Locate the cell with the specified text and output its [x, y] center coordinate. 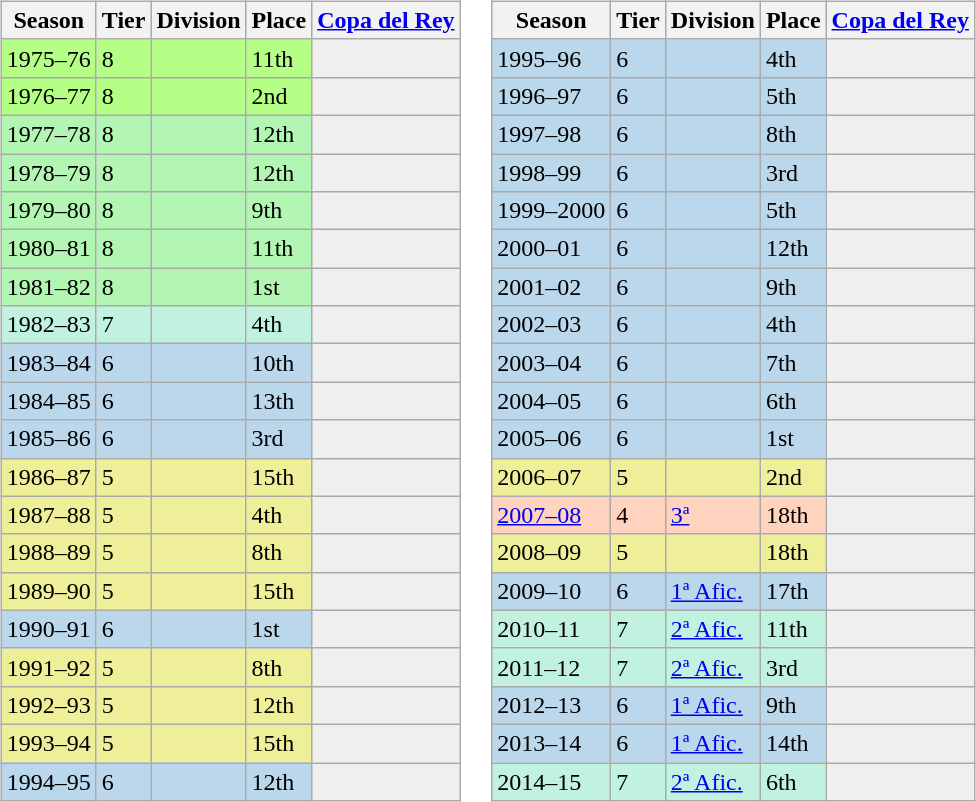
1983–84 [48, 363]
2014–15 [552, 781]
1992–93 [48, 705]
1976–77 [48, 96]
1981–82 [48, 287]
2007–08 [552, 515]
1977–78 [48, 134]
1984–85 [48, 401]
1998–99 [552, 173]
14th [793, 743]
3ª [712, 515]
17th [793, 591]
1994–95 [48, 781]
1986–87 [48, 477]
13th [279, 401]
1989–90 [48, 591]
1988–89 [48, 553]
1999–2000 [552, 211]
1990–91 [48, 629]
7th [793, 363]
2001–02 [552, 287]
1975–76 [48, 58]
2004–05 [552, 401]
1996–97 [552, 96]
2013–14 [552, 743]
1982–83 [48, 325]
1978–79 [48, 173]
2011–12 [552, 667]
2006–07 [552, 477]
1979–80 [48, 211]
1987–88 [48, 515]
2012–13 [552, 705]
4 [638, 515]
2003–04 [552, 363]
2010–11 [552, 629]
1985–86 [48, 439]
2002–03 [552, 325]
1993–94 [48, 743]
10th [279, 363]
2009–10 [552, 591]
1995–96 [552, 58]
2005–06 [552, 439]
1991–92 [48, 667]
1980–81 [48, 249]
1997–98 [552, 134]
2000–01 [552, 249]
2008–09 [552, 553]
